Return [x, y] of the center of cell containing provided text 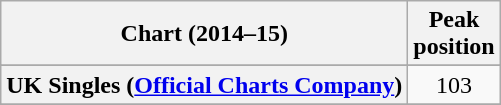
Peakposition [454, 34]
103 [454, 85]
Chart (2014–15) [204, 34]
UK Singles (Official Charts Company) [204, 85]
